Locate the cell with the specified text and output its (x, y) center coordinate. 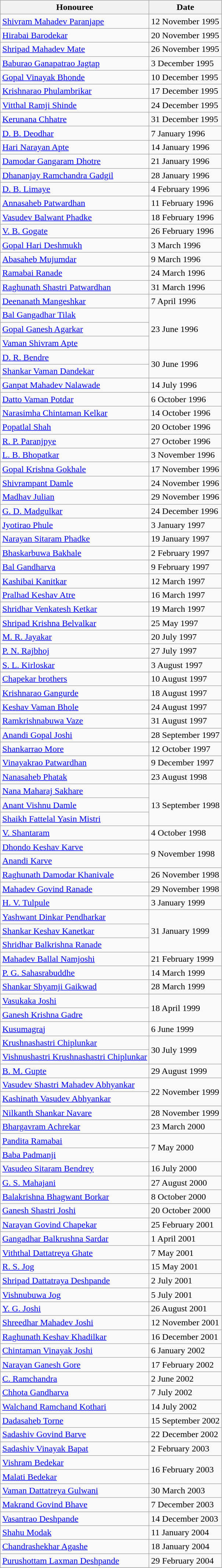
Y. G. Joshi (75, 1309)
Abasaheb Mujumdar (75, 259)
24 December 1996 (185, 511)
Narayan Ganesh Gore (75, 1365)
7 July 2002 (185, 1393)
25 May 1997 (185, 623)
Anandi Gopal Joshi (75, 735)
Hari Narayan Apte (75, 147)
Gopal Krishna Gokhale (75, 469)
Anant Vishnu Damle (75, 805)
Pandita Ramabai (75, 1141)
Keshav Vaman Bhole (75, 707)
15 May 2001 (185, 1267)
29 November 1996 (185, 497)
17 November 1996 (185, 469)
Yashwant Dinkar Pendharkar (75, 917)
Nilkanth Shankar Navare (75, 1113)
Purushottam Laxman Deshpande (75, 1561)
Kashibai Kanitkar (75, 581)
Raghunath Damodar Khanivale (75, 875)
16 February 2003 (185, 1469)
6 June 1999 (185, 1029)
25 February 2001 (185, 1225)
P. G. Sahasrabuddhe (75, 973)
Anandi Karve (75, 861)
Shankar Shyamji Gaikwad (75, 987)
Ramabai Ranade (75, 273)
Damodar Gangaram Dhotre (75, 161)
Shripad Mahadev Mate (75, 49)
G. D. Madgulkar (75, 511)
Ganpat Mahadev Nalawade (75, 385)
Annasaheb Patwardhan (75, 203)
8 October 2000 (185, 1197)
7 May 2001 (185, 1253)
Jyotirao Phule (75, 525)
D. R. Bendre (75, 357)
22 November 1999 (185, 1092)
17 February 2002 (185, 1365)
18 August 1997 (185, 693)
Shankarrao More (75, 749)
Dhondo Keshav Karve (75, 847)
M. R. Jayakar (75, 637)
Vishnushastri Krushnashastri Chiplunkar (75, 1057)
22 December 2002 (185, 1435)
7 December 2003 (185, 1504)
Vinayakrao Patwardhan (75, 763)
5 July 2001 (185, 1294)
9 December 1997 (185, 763)
14 October 1996 (185, 413)
12 March 1997 (185, 581)
Bal Gandharva (75, 567)
7 April 1996 (185, 301)
10 December 1995 (185, 77)
Vishnubuwa Jog (75, 1294)
24 August 1997 (185, 707)
24 March 1996 (185, 273)
31 January 1999 (185, 931)
Popatlal Shah (75, 427)
2 February 1997 (185, 553)
Chintaman Vinayak Joshi (75, 1351)
16 July 2000 (185, 1169)
Vaman Shivram Apte (75, 343)
Baba Padmanji (75, 1155)
V. Shantaram (75, 833)
Baburao Ganapatrao Jagtap (75, 63)
17 December 1995 (185, 91)
27 October 1996 (185, 441)
Mahadev Ballal Namjoshi (75, 959)
16 March 1997 (185, 595)
Gopal Vinayak Bhonde (75, 77)
21 February 1999 (185, 959)
14 July 2002 (185, 1407)
27 August 2000 (185, 1183)
R. P. Paranjpye (75, 441)
Krishnarao Gangurde (75, 693)
Narayan Govind Chapekar (75, 1225)
Sadashiv Govind Barve (75, 1435)
D. B. Deodhar (75, 133)
3 November 1996 (185, 455)
Raghunath Shastri Patwardhan (75, 287)
Deenanath Mangeshkar (75, 301)
21 January 1996 (185, 161)
Shreedhar Mahadev Joshi (75, 1323)
16 December 2001 (185, 1337)
H. V. Tulpule (75, 903)
4 October 1998 (185, 833)
Sadashiv Vinayak Bapat (75, 1449)
Kerunana Chhatre (75, 119)
Date (185, 7)
P. N. Rajbhoj (75, 651)
23 August 1998 (185, 777)
Datto Vaman Potdar (75, 399)
3 December 1995 (185, 63)
6 January 2002 (185, 1351)
Walchand Ramchand Kothari (75, 1407)
Kashinath Vasudev Abhyankar (75, 1099)
10 August 1997 (185, 679)
14 January 1996 (185, 147)
7 May 2000 (185, 1148)
Shridhar Venkatesh Ketkar (75, 609)
18 April 1999 (185, 1008)
Honouree (75, 7)
Mahadev Govind Ranade (75, 889)
Viththal Dattatreya Ghate (75, 1253)
Vasantrao Deshpande (75, 1519)
Shivrampant Damle (75, 483)
Shaikh Fattelal Yasin Mistri (75, 819)
3 March 1996 (185, 245)
Shripad Dattatraya Deshpande (75, 1281)
3 January 1999 (185, 903)
Makrand Govind Bhave (75, 1504)
26 November 1995 (185, 49)
S. L. Kirloskar (75, 665)
12 November 2001 (185, 1323)
Vasudev Shastri Mahadev Abhyankar (75, 1085)
Chhota Gandharva (75, 1393)
9 February 1997 (185, 567)
3 August 1997 (185, 665)
11 February 1996 (185, 203)
20 October 1996 (185, 427)
Ramkrishnabuwa Vaze (75, 721)
2 February 2003 (185, 1449)
24 November 1996 (185, 483)
Shivram Mahadev Paranjape (75, 21)
1 April 2001 (185, 1239)
Raghunath Keshav Khadilkar (75, 1337)
20 October 2000 (185, 1211)
Nanasaheb Phatak (75, 777)
Vitthal Ramji Shinde (75, 105)
Ganesh Krishna Gadre (75, 1015)
29 February 2004 (185, 1561)
V. B. Gogate (75, 231)
26 November 1998 (185, 875)
13 September 1998 (185, 805)
Chapekar brothers (75, 679)
Vasudeo Sitaram Bendrey (75, 1169)
3 January 1997 (185, 525)
Dadasaheb Torne (75, 1421)
26 August 2001 (185, 1309)
Malati Bedekar (75, 1476)
15 September 2002 (185, 1421)
18 February 1996 (185, 217)
Shridhar Balkrishna Ranade (75, 945)
14 March 1999 (185, 973)
27 July 1997 (185, 651)
4 February 1996 (185, 189)
Gopal Ganesh Agarkar (75, 329)
31 August 1997 (185, 721)
7 January 1996 (185, 133)
G. S. Mahajani (75, 1183)
28 November 1999 (185, 1113)
11 January 2004 (185, 1533)
6 October 1996 (185, 399)
Vaman Dattatreya Gulwani (75, 1490)
Pralhad Keshav Atre (75, 595)
L. B. Bhopatkar (75, 455)
Bhaskarbuwa Bakhale (75, 553)
D. B. Limaye (75, 189)
12 November 1995 (185, 21)
Vishram Bedekar (75, 1462)
23 June 1996 (185, 329)
Shankar Keshav Kanetkar (75, 931)
Ganesh Shastri Joshi (75, 1211)
31 December 1995 (185, 119)
Chandrashekhar Agashe (75, 1547)
24 December 1995 (185, 105)
Shankar Vaman Dandekar (75, 371)
19 March 1997 (185, 609)
2 July 2001 (185, 1281)
Hirabai Barodekar (75, 35)
Bal Gangadhar Tilak (75, 315)
2 June 2002 (185, 1379)
R. S. Jog (75, 1267)
Shahu Modak (75, 1533)
28 January 1996 (185, 175)
29 August 1999 (185, 1071)
28 September 1997 (185, 735)
31 March 1996 (185, 287)
28 March 1999 (185, 987)
Vasukaka Joshi (75, 1001)
9 March 1996 (185, 259)
Shripad Krishna Belvalkar (75, 623)
Krishnarao Phulambrikar (75, 91)
19 January 1997 (185, 539)
18 January 2004 (185, 1547)
30 July 1999 (185, 1050)
26 February 1996 (185, 231)
Nana Maharaj Sakhare (75, 791)
Krushnashastri Chiplunkar (75, 1043)
C. Ramchandra (75, 1379)
Bhargavram Achrekar (75, 1127)
30 March 2003 (185, 1490)
20 July 1997 (185, 637)
Dhananjay Ramchandra Gadgil (75, 175)
23 March 2000 (185, 1127)
Narasimha Chintaman Kelkar (75, 413)
Vasudev Balwant Phadke (75, 217)
30 June 1996 (185, 364)
12 October 1997 (185, 749)
Balakrishna Bhagwant Borkar (75, 1197)
14 December 2003 (185, 1519)
14 July 1996 (185, 385)
9 November 1998 (185, 854)
Kusumagraj (75, 1029)
Gangadhar Balkrushna Sardar (75, 1239)
Narayan Sitaram Phadke (75, 539)
B. M. Gupte (75, 1071)
Gopal Hari Deshmukh (75, 245)
20 November 1995 (185, 35)
29 November 1998 (185, 889)
Madhav Julian (75, 497)
